Provide the [x, y] coordinate of the cell's center where the given text is located.  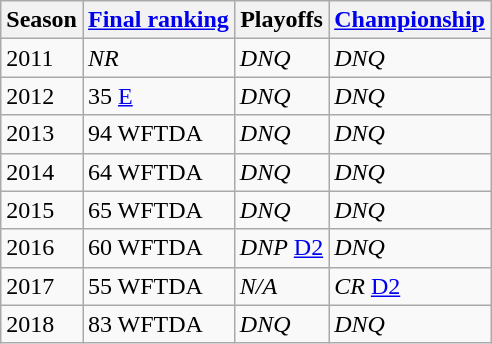
2016 [42, 248]
2011 [42, 58]
2017 [42, 286]
60 WFTDA [158, 248]
55 WFTDA [158, 286]
DNP D2 [281, 248]
CR D2 [410, 286]
65 WFTDA [158, 210]
2013 [42, 134]
2015 [42, 210]
83 WFTDA [158, 324]
35 E [158, 96]
2012 [42, 96]
Playoffs [281, 20]
2014 [42, 172]
NR [158, 58]
Championship [410, 20]
N/A [281, 286]
Final ranking [158, 20]
64 WFTDA [158, 172]
Season [42, 20]
94 WFTDA [158, 134]
2018 [42, 324]
